Return the [x, y] coordinate for the center point of the cell that contains the specified text.  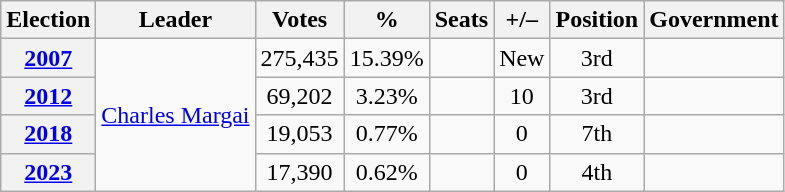
Seats [461, 20]
2012 [48, 96]
3.23% [386, 96]
2023 [48, 172]
2018 [48, 134]
17,390 [300, 172]
+/– [522, 20]
Votes [300, 20]
69,202 [300, 96]
0.62% [386, 172]
Election [48, 20]
2007 [48, 58]
7th [597, 134]
New [522, 58]
4th [597, 172]
10 [522, 96]
Charles Margai [176, 115]
19,053 [300, 134]
Government [714, 20]
275,435 [300, 58]
Leader [176, 20]
Position [597, 20]
15.39% [386, 58]
% [386, 20]
0.77% [386, 134]
